Pinpoint the cell where the given text exists, returning its (x, y) midpoint coordinate. 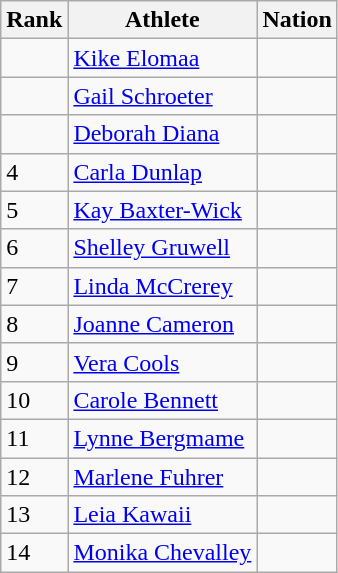
Deborah Diana (162, 134)
13 (34, 515)
11 (34, 438)
7 (34, 286)
Lynne Bergmame (162, 438)
Carole Bennett (162, 400)
12 (34, 477)
Monika Chevalley (162, 553)
Joanne Cameron (162, 324)
10 (34, 400)
Vera Cools (162, 362)
8 (34, 324)
Kike Elomaa (162, 58)
14 (34, 553)
Shelley Gruwell (162, 248)
Rank (34, 20)
Gail Schroeter (162, 96)
4 (34, 172)
Linda McCrerey (162, 286)
9 (34, 362)
5 (34, 210)
Kay Baxter-Wick (162, 210)
Leia Kawaii (162, 515)
Marlene Fuhrer (162, 477)
Nation (297, 20)
6 (34, 248)
Athlete (162, 20)
Carla Dunlap (162, 172)
